Pinpoint the cell where the given text exists, returning its [x, y] midpoint coordinate. 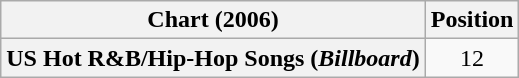
Chart (2006) [213, 20]
US Hot R&B/Hip-Hop Songs (Billboard) [213, 58]
Position [472, 20]
12 [472, 58]
